Extract the (X, Y) coordinate from the center of the cell holding the provided text.  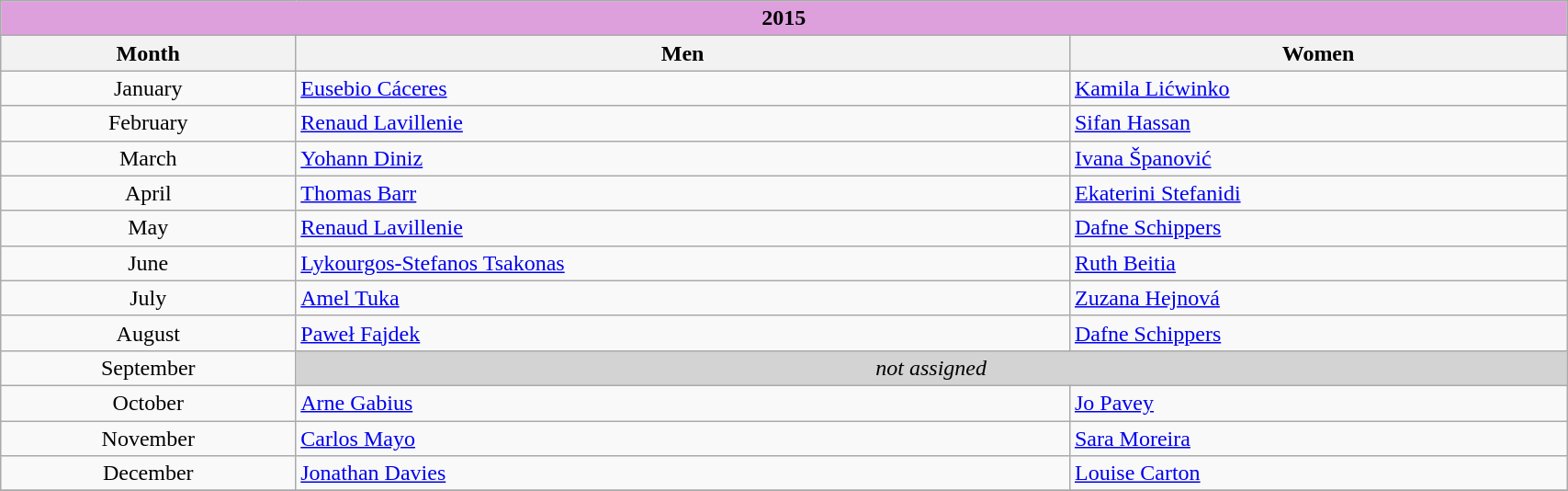
November (149, 439)
September (149, 368)
2015 (784, 18)
Ekaterini Stefanidi (1317, 193)
Paweł Fajdek (683, 333)
December (149, 474)
October (149, 403)
January (149, 88)
Arne Gabius (683, 403)
not assigned (931, 368)
Men (683, 53)
June (149, 263)
March (149, 158)
Women (1317, 53)
Ivana Španović (1317, 158)
Kamila Lićwinko (1317, 88)
Lykourgos-Stefanos Tsakonas (683, 263)
Thomas Barr (683, 193)
Sifan Hassan (1317, 123)
May (149, 228)
Yohann Diniz (683, 158)
July (149, 298)
Jo Pavey (1317, 403)
Sara Moreira (1317, 439)
February (149, 123)
Carlos Mayo (683, 439)
Ruth Beitia (1317, 263)
Louise Carton (1317, 474)
August (149, 333)
April (149, 193)
Jonathan Davies (683, 474)
Eusebio Cáceres (683, 88)
Zuzana Hejnová (1317, 298)
Amel Tuka (683, 298)
Month (149, 53)
